Locate the cell with the specified text and output its [x, y] center coordinate. 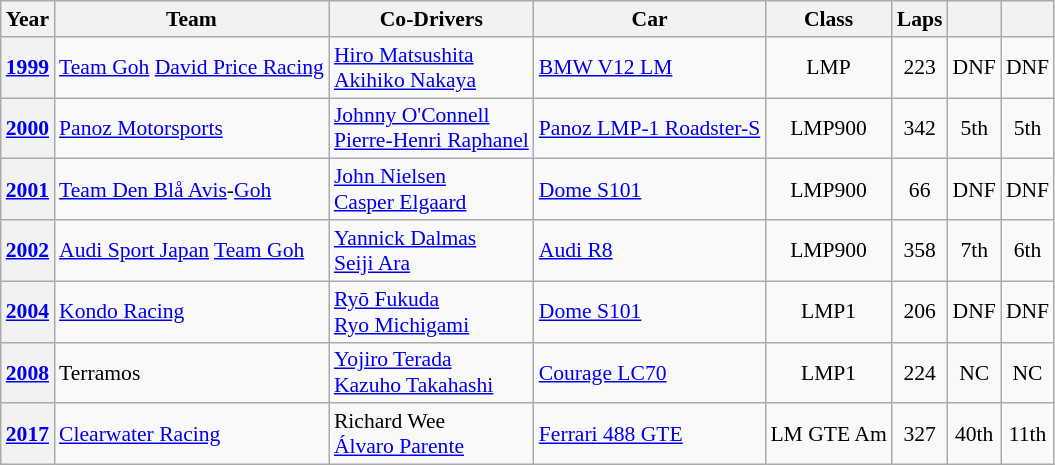
223 [920, 68]
Terramos [192, 372]
Team Den Blå Avis-Goh [192, 190]
2008 [28, 372]
Audi Sport Japan Team Goh [192, 250]
Richard Wee Álvaro Parente [432, 434]
Panoz LMP-1 Roadster-S [650, 128]
206 [920, 312]
Laps [920, 19]
BMW V12 LM [650, 68]
2004 [28, 312]
Courage LC70 [650, 372]
2001 [28, 190]
2002 [28, 250]
Car [650, 19]
Ryō Fukuda Ryo Michigami [432, 312]
Team [192, 19]
Clearwater Racing [192, 434]
Yannick Dalmas Seiji Ara [432, 250]
Audi R8 [650, 250]
224 [920, 372]
LM GTE Am [828, 434]
Co-Drivers [432, 19]
6th [1028, 250]
Team Goh David Price Racing [192, 68]
1999 [28, 68]
Ferrari 488 GTE [650, 434]
Johnny O'Connell Pierre-Henri Raphanel [432, 128]
66 [920, 190]
Yojiro Terada Kazuho Takahashi [432, 372]
Class [828, 19]
342 [920, 128]
John Nielsen Casper Elgaard [432, 190]
11th [1028, 434]
327 [920, 434]
2000 [28, 128]
Kondo Racing [192, 312]
7th [974, 250]
Year [28, 19]
358 [920, 250]
Hiro Matsushita Akihiko Nakaya [432, 68]
Panoz Motorsports [192, 128]
LMP [828, 68]
2017 [28, 434]
40th [974, 434]
